Return (X, Y) of the center of cell containing provided text 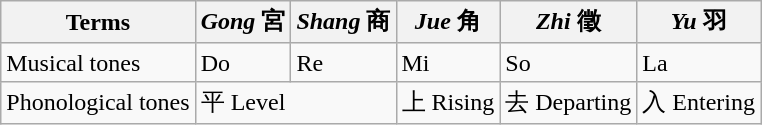
Phonological tones (98, 102)
平 Level (296, 102)
Do (243, 62)
上 Rising (448, 102)
Mi (448, 62)
Terms (98, 22)
Zhi 徵 (568, 22)
Jue 角 (448, 22)
So (568, 62)
Shang 商 (344, 22)
La (699, 62)
去 Departing (568, 102)
Musical tones (98, 62)
Re (344, 62)
Gong 宮 (243, 22)
入 Entering (699, 102)
Yu 羽 (699, 22)
